Identify which cell holds the provided text, then report its [X, Y] central coordinate. 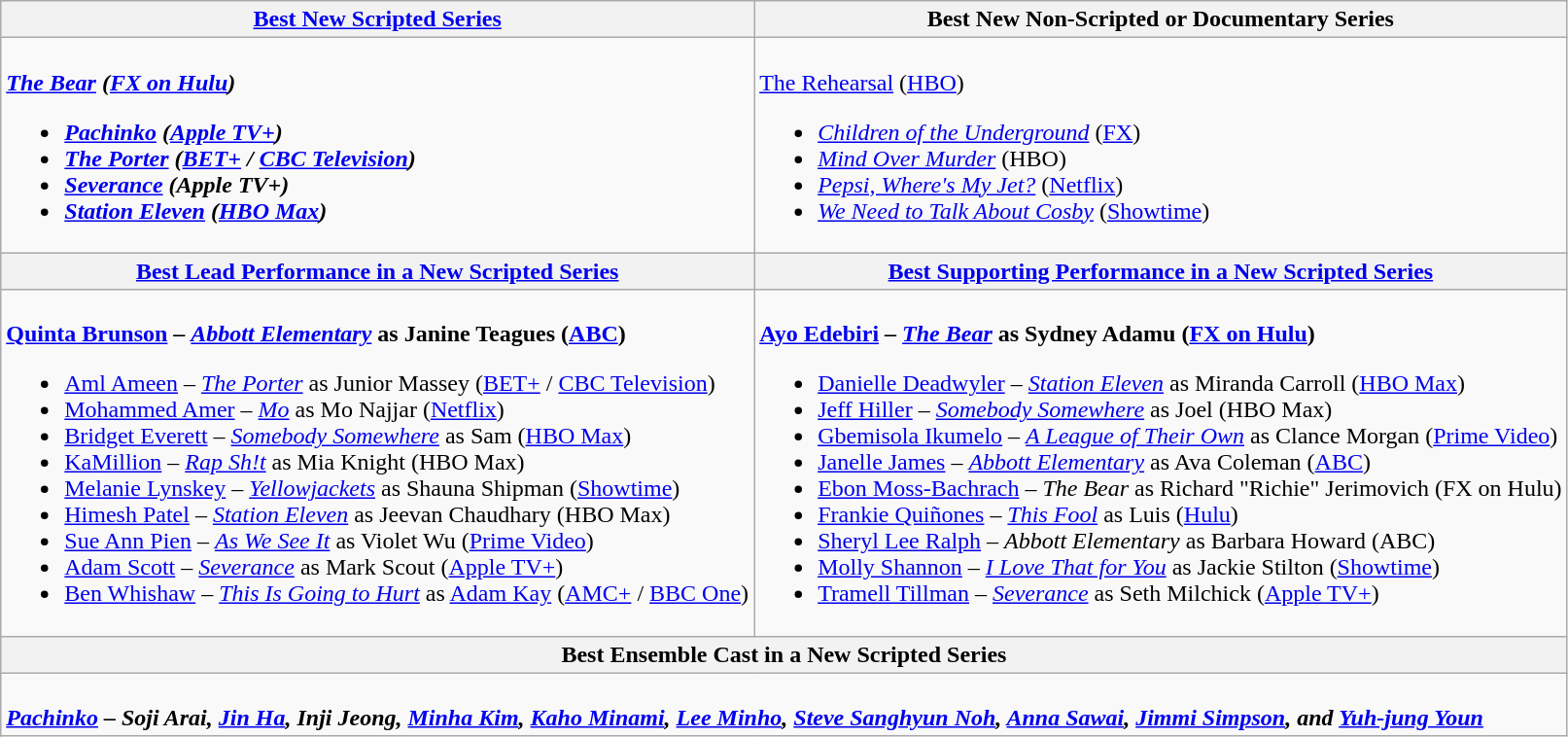
The Bear (FX on Hulu)Pachinko (Apple TV+)The Porter (BET+ / CBC Television)Severance (Apple TV+)Station Eleven (HBO Max) [377, 146]
Best Supporting Performance in a New Scripted Series [1161, 271]
Best Lead Performance in a New Scripted Series [377, 271]
The Rehearsal (HBO)Children of the Underground (FX)Mind Over Murder (HBO)Pepsi, Where's My Jet? (Netflix)We Need to Talk About Cosby (Showtime) [1161, 146]
Pachinko – Soji Arai, Jin Ha, Inji Jeong, Minha Kim, Kaho Minami, Lee Minho, Steve Sanghyun Noh, Anna Sawai, Jimmi Simpson, and Yuh-jung Youn [784, 704]
Best Ensemble Cast in a New Scripted Series [784, 654]
Best New Scripted Series [377, 19]
Best New Non-Scripted or Documentary Series [1161, 19]
